Find where the given text appears and provide that cell's center as (x, y) coordinate. 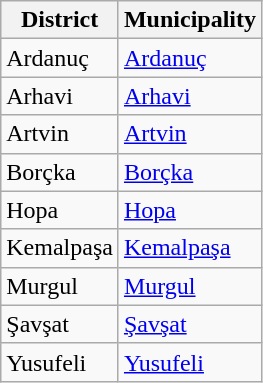
Municipality (190, 20)
District (60, 20)
